Pinpoint the cell where the given text exists, returning its [X, Y] midpoint coordinate. 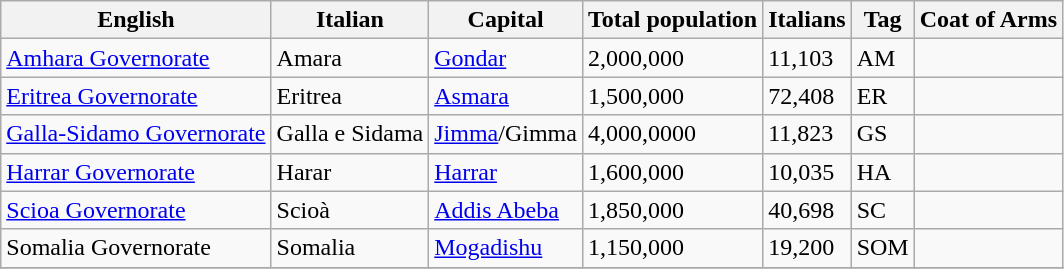
SOM [882, 248]
11,823 [807, 134]
Capital [506, 20]
Harar [350, 172]
Somalia [350, 248]
72,408 [807, 96]
Italians [807, 20]
Tag [882, 20]
Eritrea [350, 96]
4,000,0000 [672, 134]
Galla e Sidama [350, 134]
11,103 [807, 58]
Coat of Arms [988, 20]
1,600,000 [672, 172]
1,500,000 [672, 96]
English [136, 20]
40,698 [807, 210]
Jimma/Gimma [506, 134]
SC [882, 210]
Somalia Governorate [136, 248]
1,150,000 [672, 248]
Harrar [506, 172]
AM [882, 58]
HA [882, 172]
GS [882, 134]
19,200 [807, 248]
Asmara [506, 96]
Total population [672, 20]
Mogadishu [506, 248]
Amhara Governorate [136, 58]
2,000,000 [672, 58]
ER [882, 96]
Addis Abeba [506, 210]
Eritrea Governorate [136, 96]
Italian [350, 20]
Scioà [350, 210]
Scioa Governorate [136, 210]
Galla-Sidamo Governorate [136, 134]
Harrar Governorate [136, 172]
10,035 [807, 172]
1,850,000 [672, 210]
Amara [350, 58]
Gondar [506, 58]
